For the text-containing cell, return its midpoint in (x, y) coordinate format. 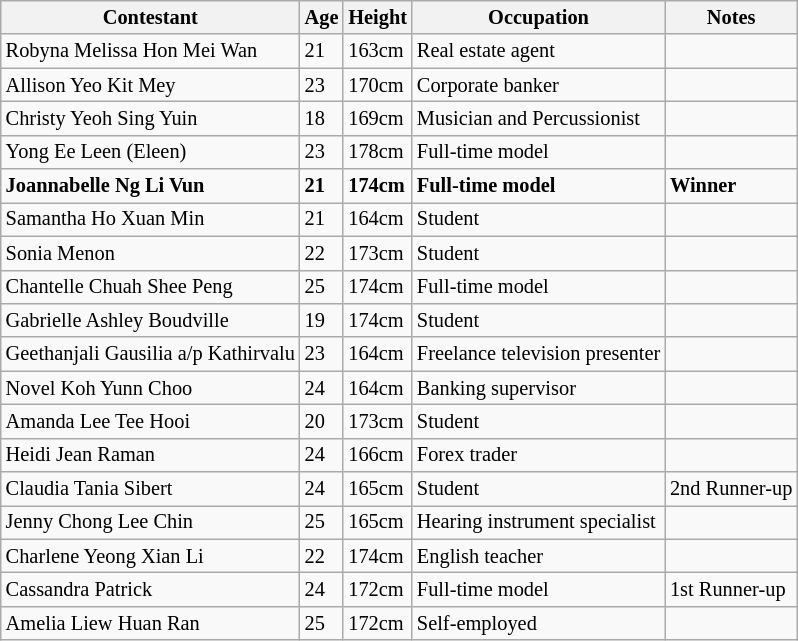
Christy Yeoh Sing Yuin (150, 118)
Chantelle Chuah Shee Peng (150, 287)
Contestant (150, 17)
Geethanjali Gausilia a/p Kathirvalu (150, 354)
Heidi Jean Raman (150, 455)
Allison Yeo Kit Mey (150, 85)
Corporate banker (538, 85)
166cm (378, 455)
163cm (378, 51)
English teacher (538, 556)
19 (322, 320)
Banking supervisor (538, 388)
Real estate agent (538, 51)
Samantha Ho Xuan Min (150, 219)
Height (378, 17)
Notes (731, 17)
Forex trader (538, 455)
Jenny Chong Lee Chin (150, 522)
Sonia Menon (150, 253)
169cm (378, 118)
Amelia Liew Huan Ran (150, 623)
Winner (731, 186)
Age (322, 17)
Charlene Yeong Xian Li (150, 556)
20 (322, 421)
Amanda Lee Tee Hooi (150, 421)
Musician and Percussionist (538, 118)
2nd Runner-up (731, 489)
1st Runner-up (731, 589)
18 (322, 118)
Joannabelle Ng Li Vun (150, 186)
Robyna Melissa Hon Mei Wan (150, 51)
Freelance television presenter (538, 354)
Occupation (538, 17)
170cm (378, 85)
Claudia Tania Sibert (150, 489)
178cm (378, 152)
Novel Koh Yunn Choo (150, 388)
Self-employed (538, 623)
Hearing instrument specialist (538, 522)
Gabrielle Ashley Boudville (150, 320)
Cassandra Patrick (150, 589)
Yong Ee Leen (Eleen) (150, 152)
